For the text-containing cell, return its midpoint in (X, Y) coordinate format. 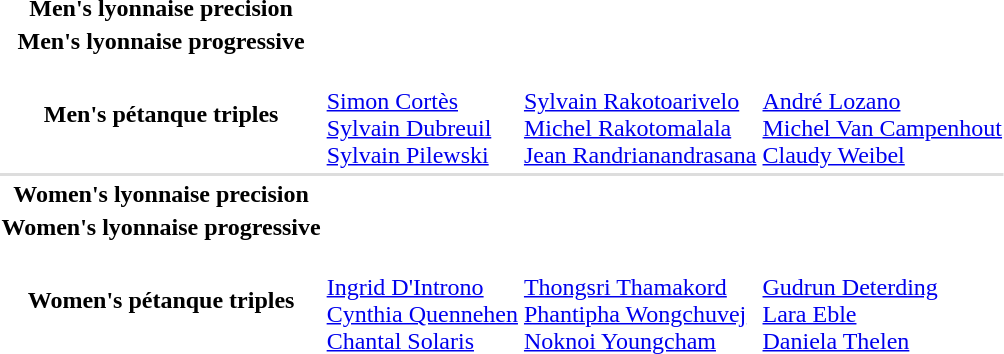
Women's lyonnaise precision (161, 194)
André LozanoMichel Van CampenhoutClaudy Weibel (882, 114)
Sylvain RakotoariveloMichel RakotomalalaJean Randrianandrasana (640, 114)
Women's lyonnaise progressive (161, 227)
Men's lyonnaise progressive (161, 41)
Men's pétanque triples (161, 114)
Simon CortèsSylvain DubreuilSylvain Pilewski (422, 114)
